Search for the cell housing the specified text and yield its [x, y] center coordinate. 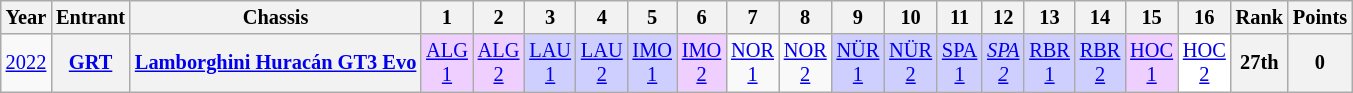
HOC2 [1204, 63]
IMO1 [652, 63]
SPA1 [960, 63]
4 [602, 17]
NÜR2 [910, 63]
SPA2 [1003, 63]
LAU1 [550, 63]
15 [1152, 17]
Rank [1260, 17]
5 [652, 17]
16 [1204, 17]
10 [910, 17]
Entrant [90, 17]
11 [960, 17]
NOR1 [752, 63]
NÜR1 [858, 63]
ALG1 [447, 63]
ALG2 [499, 63]
Chassis [276, 17]
27th [1260, 63]
GRT [90, 63]
2022 [26, 63]
Points [1320, 17]
RBR2 [1100, 63]
LAU2 [602, 63]
NOR2 [806, 63]
2 [499, 17]
12 [1003, 17]
0 [1320, 63]
6 [702, 17]
RBR1 [1049, 63]
HOC1 [1152, 63]
13 [1049, 17]
7 [752, 17]
3 [550, 17]
14 [1100, 17]
8 [806, 17]
Lamborghini Huracán GT3 Evo [276, 63]
9 [858, 17]
IMO2 [702, 63]
Year [26, 17]
1 [447, 17]
